Provide the (X, Y) coordinate of the cell's center where the given text is located.  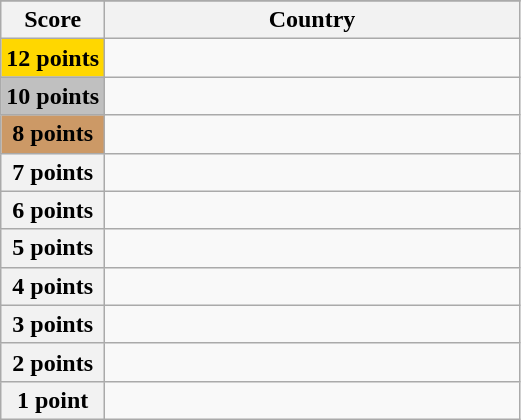
6 points (53, 210)
12 points (53, 58)
7 points (53, 172)
2 points (53, 362)
10 points (53, 96)
Score (53, 20)
Country (312, 20)
1 point (53, 400)
4 points (53, 286)
3 points (53, 324)
8 points (53, 134)
5 points (53, 248)
